For the text-containing cell, return its midpoint in [x, y] coordinate format. 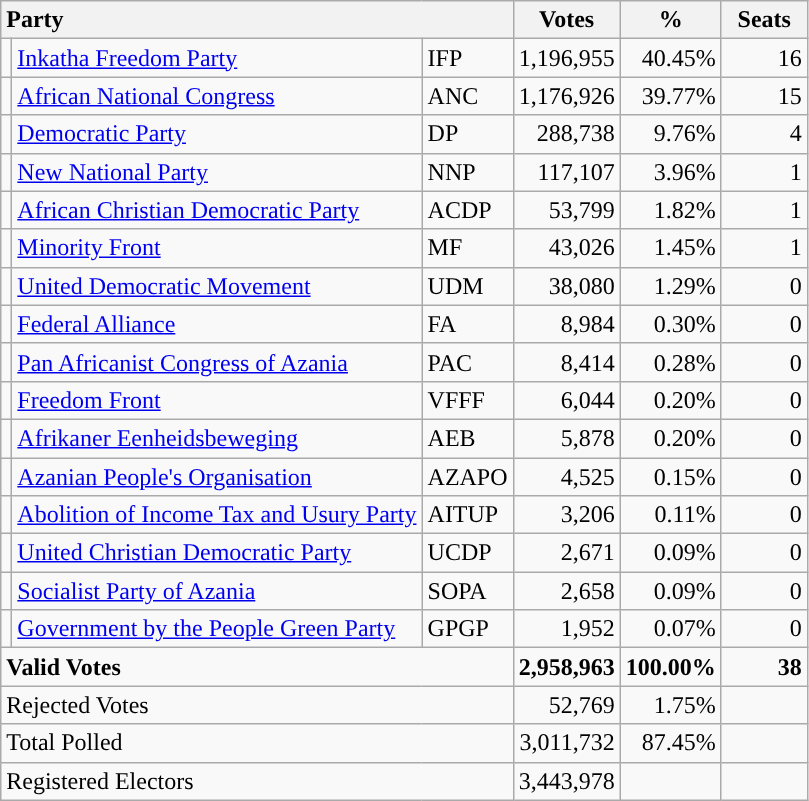
United Democratic Movement [217, 286]
2,658 [566, 591]
AEB [468, 438]
1.75% [670, 705]
0.07% [670, 629]
United Christian Democratic Party [217, 553]
ACDP [468, 210]
New National Party [217, 172]
1,176,926 [566, 96]
40.45% [670, 58]
FA [468, 324]
39.77% [670, 96]
Azanian People's Organisation [217, 477]
15 [764, 96]
Government by the People Green Party [217, 629]
Minority Front [217, 248]
IFP [468, 58]
5,878 [566, 438]
2,958,963 [566, 667]
Freedom Front [217, 400]
ANC [468, 96]
Total Polled [257, 743]
0.15% [670, 477]
Federal Alliance [217, 324]
53,799 [566, 210]
43,026 [566, 248]
DP [468, 134]
Registered Electors [257, 781]
117,107 [566, 172]
GPGP [468, 629]
1.29% [670, 286]
1.45% [670, 248]
VFFF [468, 400]
8,984 [566, 324]
9.76% [670, 134]
African National Congress [217, 96]
52,769 [566, 705]
SOPA [468, 591]
Votes [566, 20]
0.28% [670, 362]
38 [764, 667]
1.82% [670, 210]
Party [257, 20]
PAC [468, 362]
AZAPO [468, 477]
3,443,978 [566, 781]
UCDP [468, 553]
Pan Africanist Congress of Azania [217, 362]
16 [764, 58]
100.00% [670, 667]
1,952 [566, 629]
MF [468, 248]
Inkatha Freedom Party [217, 58]
288,738 [566, 134]
African Christian Democratic Party [217, 210]
Seats [764, 20]
2,671 [566, 553]
4,525 [566, 477]
AITUP [468, 515]
Democratic Party [217, 134]
NNP [468, 172]
38,080 [566, 286]
3,011,732 [566, 743]
UDM [468, 286]
6,044 [566, 400]
% [670, 20]
1,196,955 [566, 58]
Abolition of Income Tax and Usury Party [217, 515]
87.45% [670, 743]
Afrikaner Eenheidsbeweging [217, 438]
Socialist Party of Azania [217, 591]
Valid Votes [257, 667]
8,414 [566, 362]
4 [764, 134]
3.96% [670, 172]
0.11% [670, 515]
0.30% [670, 324]
Rejected Votes [257, 705]
3,206 [566, 515]
